Pinpoint the cell where the given text exists, returning its [x, y] midpoint coordinate. 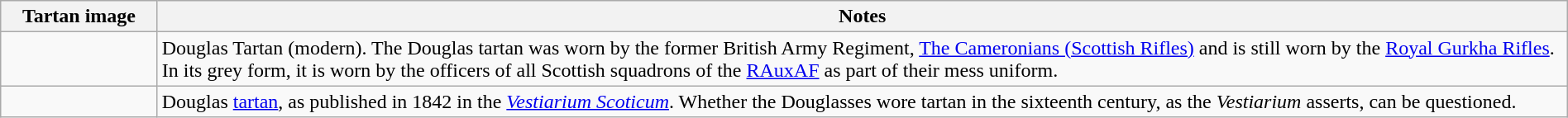
Tartan image [79, 17]
Notes [862, 17]
